From the cell containing the given text, extract its center point as (X, Y) coordinate. 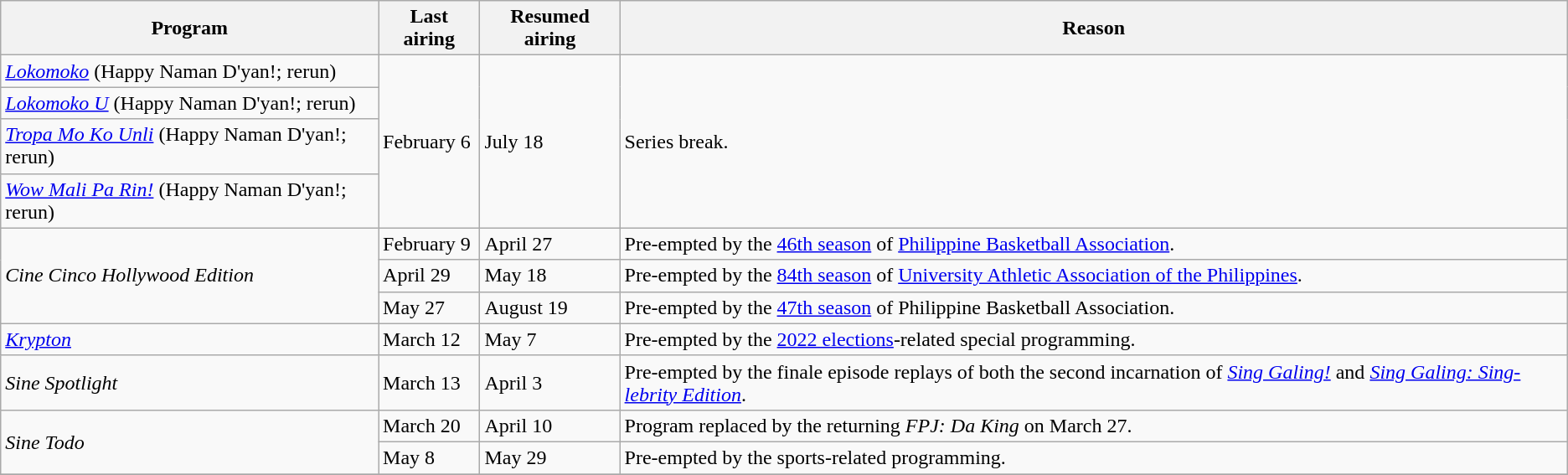
April 29 (429, 276)
Pre-empted by the 2022 elections-related special programming. (1094, 339)
Pre-empted by the 84th season of University Athletic Association of the Philippines. (1094, 276)
May 29 (549, 457)
Program replaced by the returning FPJ: Da King on March 27. (1094, 426)
Program (189, 28)
Last airing (429, 28)
May 7 (549, 339)
April 27 (549, 244)
May 18 (549, 276)
February 9 (429, 244)
May 8 (429, 457)
Series break. (1094, 142)
Tropa Mo Ko Unli (Happy Naman D'yan!; rerun) (189, 146)
Krypton (189, 339)
Pre-empted by the sports-related programming. (1094, 457)
February 6 (429, 142)
March 12 (429, 339)
Pre-empted by the 47th season of Philippine Basketball Association. (1094, 307)
Resumed airing (549, 28)
Pre-empted by the finale episode replays of both the second incarnation of Sing Galing! and Sing Galing: Sing-lebrity Edition. (1094, 382)
Pre-empted by the 46th season of Philippine Basketball Association. (1094, 244)
Lokomoko (Happy Naman D'yan!; rerun) (189, 71)
Sine Todo (189, 441)
July 18 (549, 142)
March 13 (429, 382)
Cine Cinco Hollywood Edition (189, 276)
April 3 (549, 382)
Reason (1094, 28)
April 10 (549, 426)
Wow Mali Pa Rin! (Happy Naman D'yan!; rerun) (189, 201)
May 27 (429, 307)
Sine Spotlight (189, 382)
Lokomoko U (Happy Naman D'yan!; rerun) (189, 103)
March 20 (429, 426)
August 19 (549, 307)
